Provide the [x, y] coordinate of the cell's center where the given text is located.  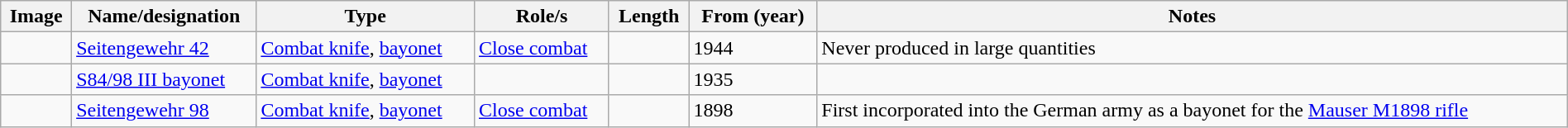
Name/designation [164, 17]
Type [366, 17]
Seitengewehr 42 [164, 48]
Length [648, 17]
First incorporated into the German army as a bayonet for the Mauser M1898 rifle [1193, 111]
Role/s [541, 17]
Image [36, 17]
From (year) [753, 17]
1898 [753, 111]
Never produced in large quantities [1193, 48]
Seitengewehr 98 [164, 111]
S84/98 III bayonet [164, 79]
1935 [753, 79]
Notes [1193, 17]
1944 [753, 48]
